Determine the (X, Y) coordinate at the center of the cell enclosing the given text.  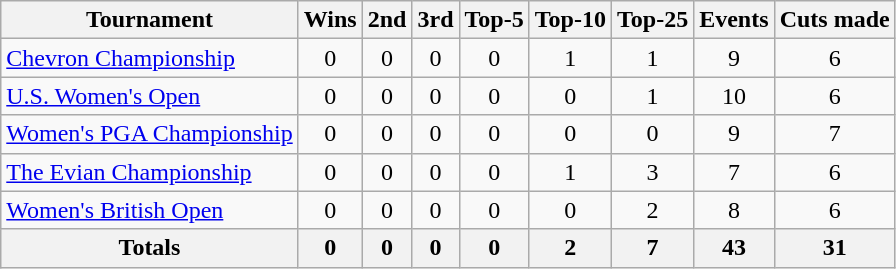
10 (734, 96)
Totals (150, 248)
Cuts made (834, 20)
3 (652, 172)
2nd (387, 20)
Tournament (150, 20)
Top-10 (570, 20)
8 (734, 210)
43 (734, 248)
3rd (436, 20)
U.S. Women's Open (150, 96)
Top-5 (494, 20)
Women's PGA Championship (150, 134)
Wins (330, 20)
Events (734, 20)
Chevron Championship (150, 58)
31 (834, 248)
Top-25 (652, 20)
The Evian Championship (150, 172)
Women's British Open (150, 210)
